From the cell containing the given text, extract its center point as [X, Y] coordinate. 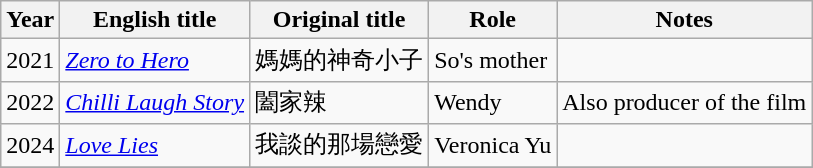
Love Lies [155, 146]
媽媽的神奇小子 [340, 60]
2024 [30, 146]
我談的那場戀愛 [340, 146]
2021 [30, 60]
Chilli Laugh Story [155, 102]
Also producer of the film [684, 102]
闔家辣 [340, 102]
English title [155, 20]
Role [493, 20]
So's mother [493, 60]
Wendy [493, 102]
2022 [30, 102]
Zero to Hero [155, 60]
Original title [340, 20]
Year [30, 20]
Veronica Yu [493, 146]
Notes [684, 20]
